Determine the [X, Y] coordinate at the center of the cell enclosing the given text.  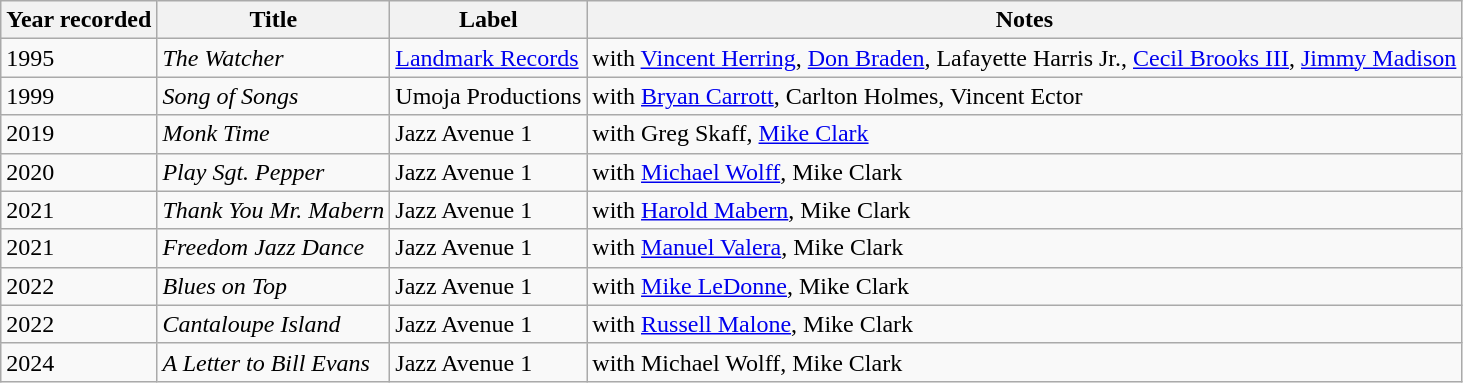
2020 [79, 172]
A Letter to Bill Evans [274, 362]
Freedom Jazz Dance [274, 248]
Umoja Productions [488, 96]
with Greg Skaff, Mike Clark [1024, 134]
with Vincent Herring, Don Braden, Lafayette Harris Jr., Cecil Brooks III, Jimmy Madison [1024, 58]
2024 [79, 362]
Cantaloupe Island [274, 324]
with Harold Mabern, Mike Clark [1024, 210]
Blues on Top [274, 286]
Landmark Records [488, 58]
Thank You Mr. Mabern [274, 210]
with Mike LeDonne, Mike Clark [1024, 286]
Year recorded [79, 20]
Song of Songs [274, 96]
Notes [1024, 20]
Play Sgt. Pepper [274, 172]
1995 [79, 58]
with Manuel Valera, Mike Clark [1024, 248]
Label [488, 20]
with Bryan Carrott, Carlton Holmes, Vincent Ector [1024, 96]
2019 [79, 134]
with Russell Malone, Mike Clark [1024, 324]
Title [274, 20]
Monk Time [274, 134]
1999 [79, 96]
The Watcher [274, 58]
